For the text-containing cell, return its midpoint in [X, Y] coordinate format. 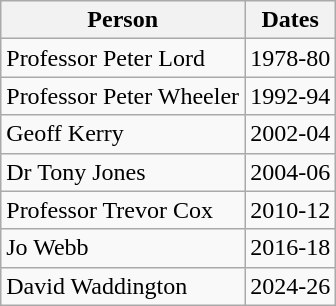
Professor Peter Lord [123, 58]
2004-06 [290, 172]
2024-26 [290, 286]
Person [123, 20]
2010-12 [290, 210]
Professor Peter Wheeler [123, 96]
Geoff Kerry [123, 134]
Professor Trevor Cox [123, 210]
2002-04 [290, 134]
Dates [290, 20]
Dr Tony Jones [123, 172]
David Waddington [123, 286]
1978-80 [290, 58]
Jo Webb [123, 248]
2016-18 [290, 248]
1992-94 [290, 96]
